Scan for the cell matching the given text and deliver its (x, y) coordinate at center. 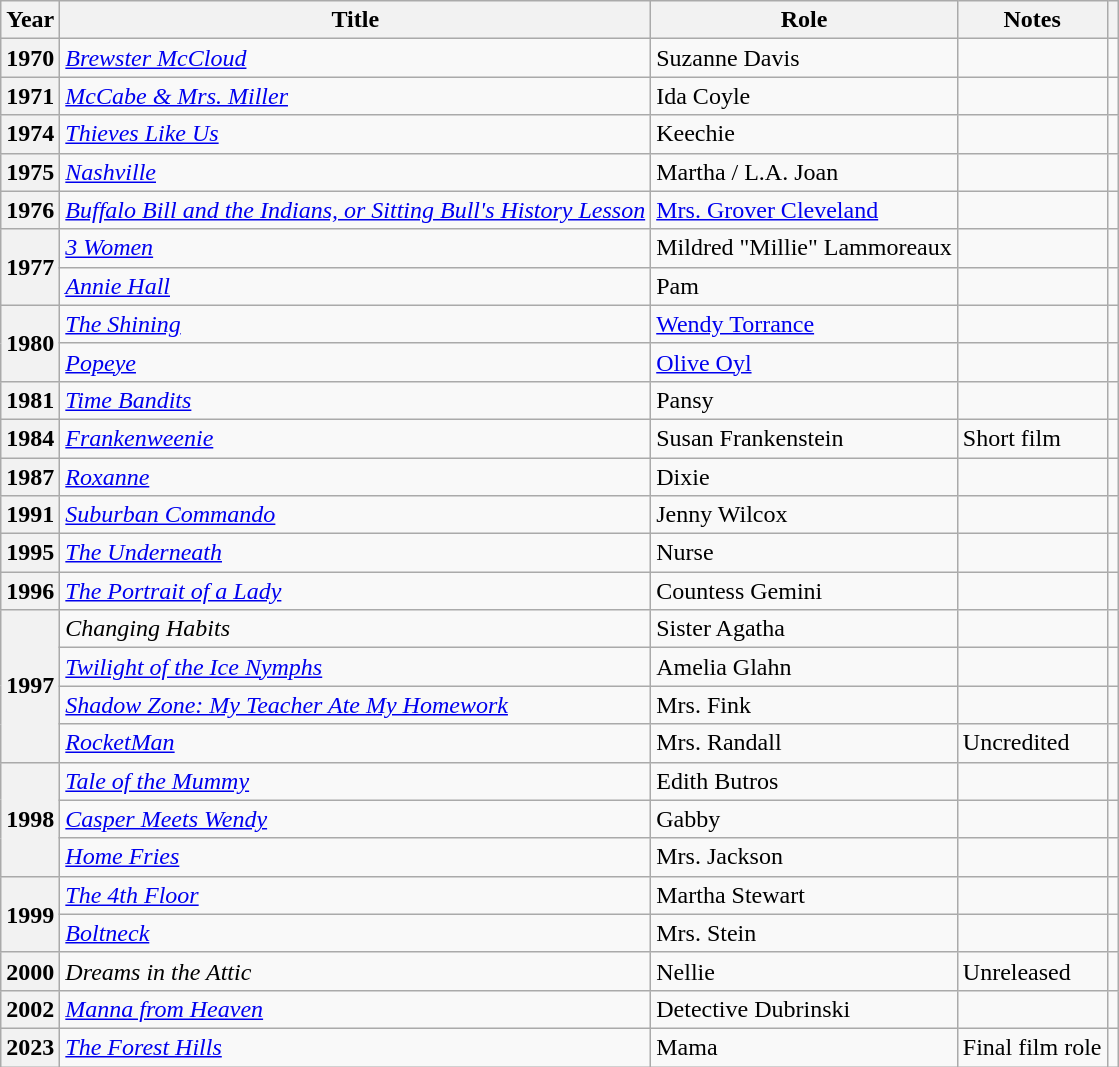
Nashville (356, 172)
McCabe & Mrs. Miller (356, 96)
RocketMan (356, 743)
Amelia Glahn (804, 667)
Home Fries (356, 857)
1995 (30, 553)
Roxanne (356, 477)
Pansy (804, 400)
Changing Habits (356, 629)
Martha Stewart (804, 895)
The 4th Floor (356, 895)
2000 (30, 971)
Manna from Heaven (356, 1009)
1997 (30, 686)
Title (356, 20)
Wendy Torrance (804, 324)
Nurse (804, 553)
The Portrait of a Lady (356, 591)
Uncredited (1032, 743)
Countess Gemini (804, 591)
Unreleased (1032, 971)
Casper Meets Wendy (356, 819)
Short film (1032, 438)
Time Bandits (356, 400)
1996 (30, 591)
Brewster McCloud (356, 58)
Mrs. Stein (804, 933)
Boltneck (356, 933)
Mrs. Randall (804, 743)
Thieves Like Us (356, 134)
Role (804, 20)
1998 (30, 819)
Buffalo Bill and the Indians, or Sitting Bull's History Lesson (356, 210)
Olive Oyl (804, 362)
Edith Butros (804, 781)
1976 (30, 210)
1975 (30, 172)
Suburban Commando (356, 515)
Mrs. Fink (804, 705)
Gabby (804, 819)
Tale of the Mummy (356, 781)
1987 (30, 477)
1970 (30, 58)
Mrs. Grover Cleveland (804, 210)
2023 (30, 1047)
Shadow Zone: My Teacher Ate My Homework (356, 705)
1974 (30, 134)
Keechie (804, 134)
Ida Coyle (804, 96)
1980 (30, 343)
3 Women (356, 248)
Mildred "Millie" Lammoreaux (804, 248)
2002 (30, 1009)
The Forest Hills (356, 1047)
Twilight of the Ice Nymphs (356, 667)
Dreams in the Attic (356, 971)
Frankenweenie (356, 438)
Annie Hall (356, 286)
Susan Frankenstein (804, 438)
Nellie (804, 971)
Jenny Wilcox (804, 515)
Notes (1032, 20)
Popeye (356, 362)
1999 (30, 914)
Final film role (1032, 1047)
Dixie (804, 477)
The Underneath (356, 553)
Detective Dubrinski (804, 1009)
Year (30, 20)
Suzanne Davis (804, 58)
Martha / L.A. Joan (804, 172)
1981 (30, 400)
Sister Agatha (804, 629)
Mama (804, 1047)
1971 (30, 96)
The Shining (356, 324)
Pam (804, 286)
Mrs. Jackson (804, 857)
1991 (30, 515)
1984 (30, 438)
1977 (30, 267)
